Return the (X, Y) coordinate for the center point of the cell that contains the specified text.  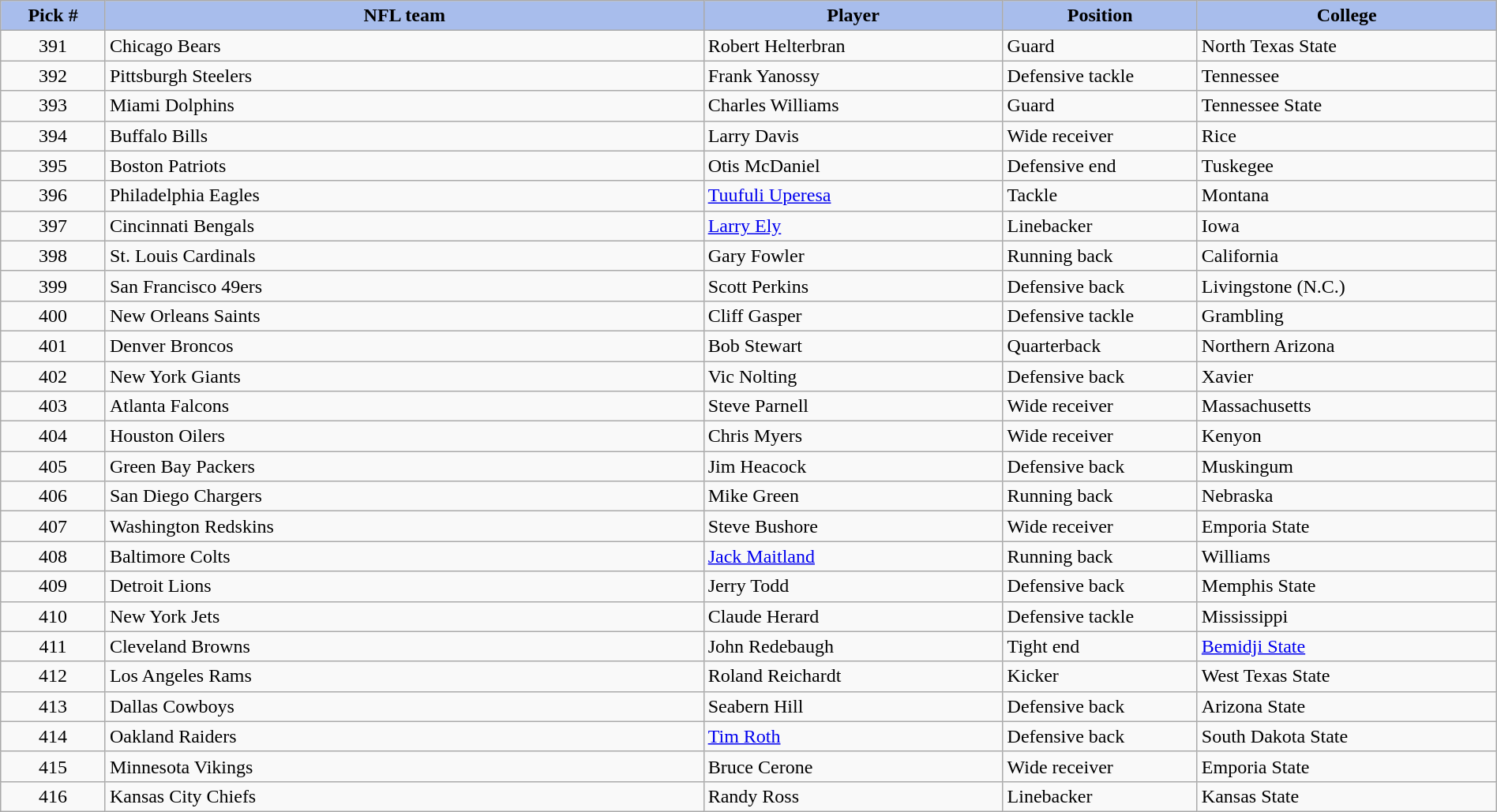
406 (54, 496)
Tight end (1100, 646)
Grambling (1347, 316)
San Diego Chargers (404, 496)
405 (54, 466)
North Texas State (1347, 46)
Quarterback (1100, 346)
Claude Herard (853, 616)
Minnesota Vikings (404, 766)
Green Bay Packers (404, 466)
Kenyon (1347, 436)
West Texas State (1347, 676)
Jack Maitland (853, 556)
400 (54, 316)
Detroit Lions (404, 586)
393 (54, 106)
Northern Arizona (1347, 346)
Kansas State (1347, 796)
Memphis State (1347, 586)
Gary Fowler (853, 256)
Buffalo Bills (404, 136)
Montana (1347, 196)
Seabern Hill (853, 706)
NFL team (404, 16)
Livingstone (N.C.) (1347, 286)
392 (54, 76)
Vic Nolting (853, 376)
Chris Myers (853, 436)
St. Louis Cardinals (404, 256)
New York Giants (404, 376)
Pittsburgh Steelers (404, 76)
Williams (1347, 556)
Tuskegee (1347, 166)
Atlanta Falcons (404, 406)
394 (54, 136)
Dallas Cowboys (404, 706)
San Francisco 49ers (404, 286)
Pick # (54, 16)
416 (54, 796)
404 (54, 436)
Steve Parnell (853, 406)
391 (54, 46)
Roland Reichardt (853, 676)
415 (54, 766)
College (1347, 16)
401 (54, 346)
Mike Green (853, 496)
Larry Ely (853, 226)
Muskingum (1347, 466)
Defensive end (1100, 166)
Steve Bushore (853, 526)
Nebraska (1347, 496)
Cliff Gasper (853, 316)
Miami Dolphins (404, 106)
407 (54, 526)
Bob Stewart (853, 346)
New York Jets (404, 616)
397 (54, 226)
412 (54, 676)
Denver Broncos (404, 346)
Rice (1347, 136)
Larry Davis (853, 136)
Arizona State (1347, 706)
408 (54, 556)
Baltimore Colts (404, 556)
Otis McDaniel (853, 166)
Tuufuli Uperesa (853, 196)
Houston Oilers (404, 436)
395 (54, 166)
John Redebaugh (853, 646)
410 (54, 616)
Xavier (1347, 376)
414 (54, 736)
Position (1100, 16)
399 (54, 286)
Bruce Cerone (853, 766)
Scott Perkins (853, 286)
411 (54, 646)
Jim Heacock (853, 466)
Oakland Raiders (404, 736)
Cleveland Browns (404, 646)
Mississippi (1347, 616)
Tackle (1100, 196)
Player (853, 16)
Boston Patriots (404, 166)
402 (54, 376)
Tim Roth (853, 736)
Kansas City Chiefs (404, 796)
Iowa (1347, 226)
396 (54, 196)
Philadelphia Eagles (404, 196)
Frank Yanossy (853, 76)
398 (54, 256)
New Orleans Saints (404, 316)
Tennessee (1347, 76)
Charles Williams (853, 106)
409 (54, 586)
Washington Redskins (404, 526)
413 (54, 706)
Robert Helterbran (853, 46)
Los Angeles Rams (404, 676)
Randy Ross (853, 796)
Cincinnati Bengals (404, 226)
Jerry Todd (853, 586)
Tennessee State (1347, 106)
California (1347, 256)
South Dakota State (1347, 736)
Kicker (1100, 676)
Massachusetts (1347, 406)
403 (54, 406)
Bemidji State (1347, 646)
Chicago Bears (404, 46)
